Detect which cell encompasses the target text, then output its (x, y) center coordinate. 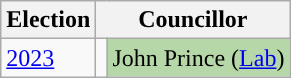
2023 (48, 58)
John Prince (Lab) (198, 58)
Election (48, 20)
Councillor (193, 20)
